Detect which cell encompasses the target text, then output its (X, Y) center coordinate. 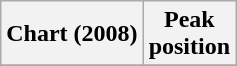
Chart (2008) (72, 34)
Peakposition (189, 34)
